For the text-containing cell, return its midpoint in [X, Y] coordinate format. 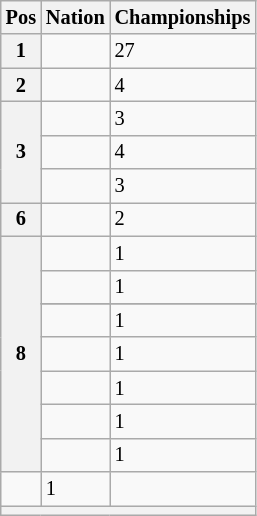
27 [183, 51]
Pos [21, 17]
8 [21, 354]
6 [21, 219]
Nation [76, 17]
Championships [183, 17]
